Extract the [x, y] coordinate from the center of the cell holding the provided text.  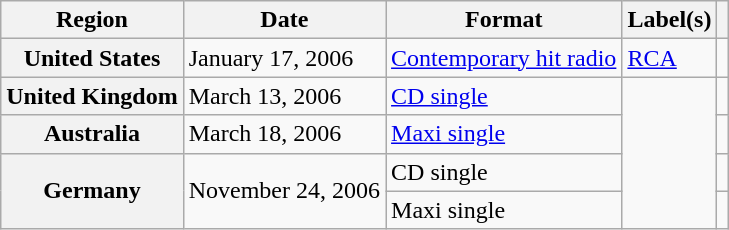
United Kingdom [92, 96]
Format [504, 20]
RCA [670, 58]
November 24, 2006 [284, 191]
January 17, 2006 [284, 58]
Region [92, 20]
Germany [92, 191]
March 13, 2006 [284, 96]
Australia [92, 134]
United States [92, 58]
Contemporary hit radio [504, 58]
Date [284, 20]
Label(s) [670, 20]
March 18, 2006 [284, 134]
